Return the [X, Y] coordinate for the center point of the cell that contains the specified text.  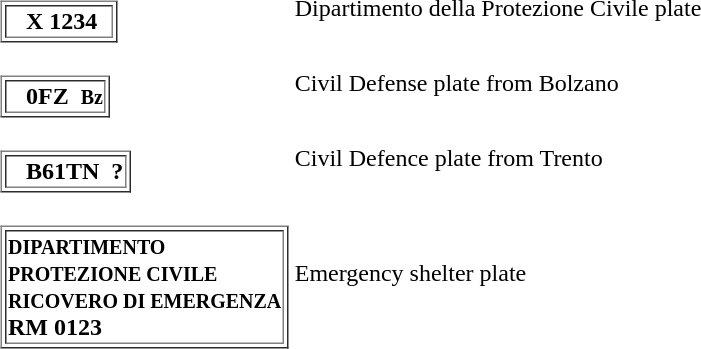
B61TN ? [66, 172]
0FZ Bz [56, 96]
DIPARTIMENTOPROTEZIONE CIVILERICOVERO DI EMERGENZARM 0123 [144, 287]
X 1234 [58, 22]
